Scan for the cell matching the given text and deliver its (x, y) coordinate at center. 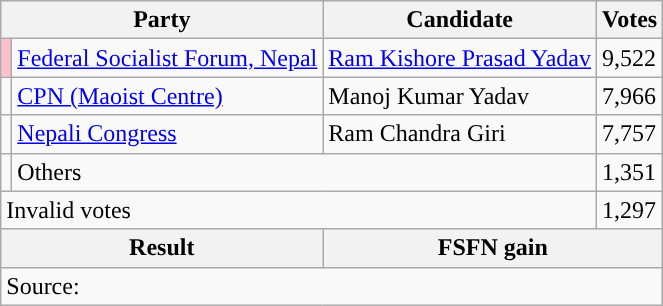
Nepali Congress (168, 134)
FSFN gain (493, 248)
Federal Socialist Forum, Nepal (168, 58)
Ram Chandra Giri (460, 134)
1,351 (630, 172)
7,757 (630, 134)
Manoj Kumar Yadav (460, 96)
Result (162, 248)
Candidate (460, 20)
Source: (332, 286)
CPN (Maoist Centre) (168, 96)
Ram Kishore Prasad Yadav (460, 58)
Votes (630, 20)
Invalid votes (299, 210)
Others (304, 172)
1,297 (630, 210)
9,522 (630, 58)
Party (162, 20)
7,966 (630, 96)
